Output the (X, Y) coordinate of the center of the cell containing the given text.  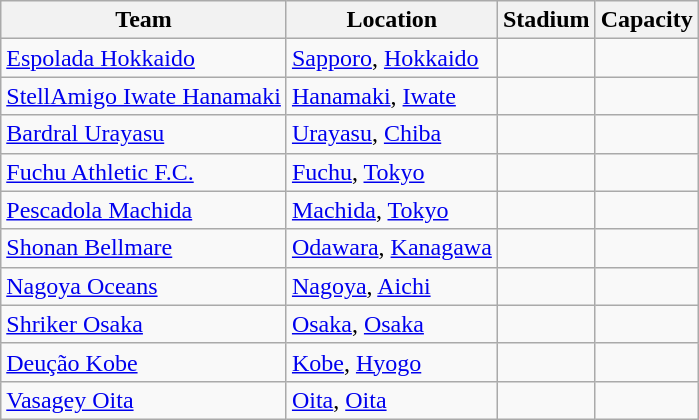
Shriker Osaka (144, 324)
Nagoya Oceans (144, 286)
Vasagey Oita (144, 400)
Urayasu, Chiba (392, 134)
Fuchu, Tokyo (392, 172)
Bardral Urayasu (144, 134)
Deução Kobe (144, 362)
Stadium (546, 20)
Shonan Bellmare (144, 248)
Machida, Tokyo (392, 210)
Kobe, Hyogo (392, 362)
Nagoya, Aichi (392, 286)
Odawara, Kanagawa (392, 248)
Pescadola Machida (144, 210)
Espolada Hokkaido (144, 58)
Oita, Oita (392, 400)
Capacity (646, 20)
Fuchu Athletic F.C. (144, 172)
Sapporo, Hokkaido (392, 58)
Location (392, 20)
Team (144, 20)
Osaka, Osaka (392, 324)
Hanamaki, Iwate (392, 96)
StellAmigo Iwate Hanamaki (144, 96)
